Scan for the cell matching the given text and deliver its (X, Y) coordinate at center. 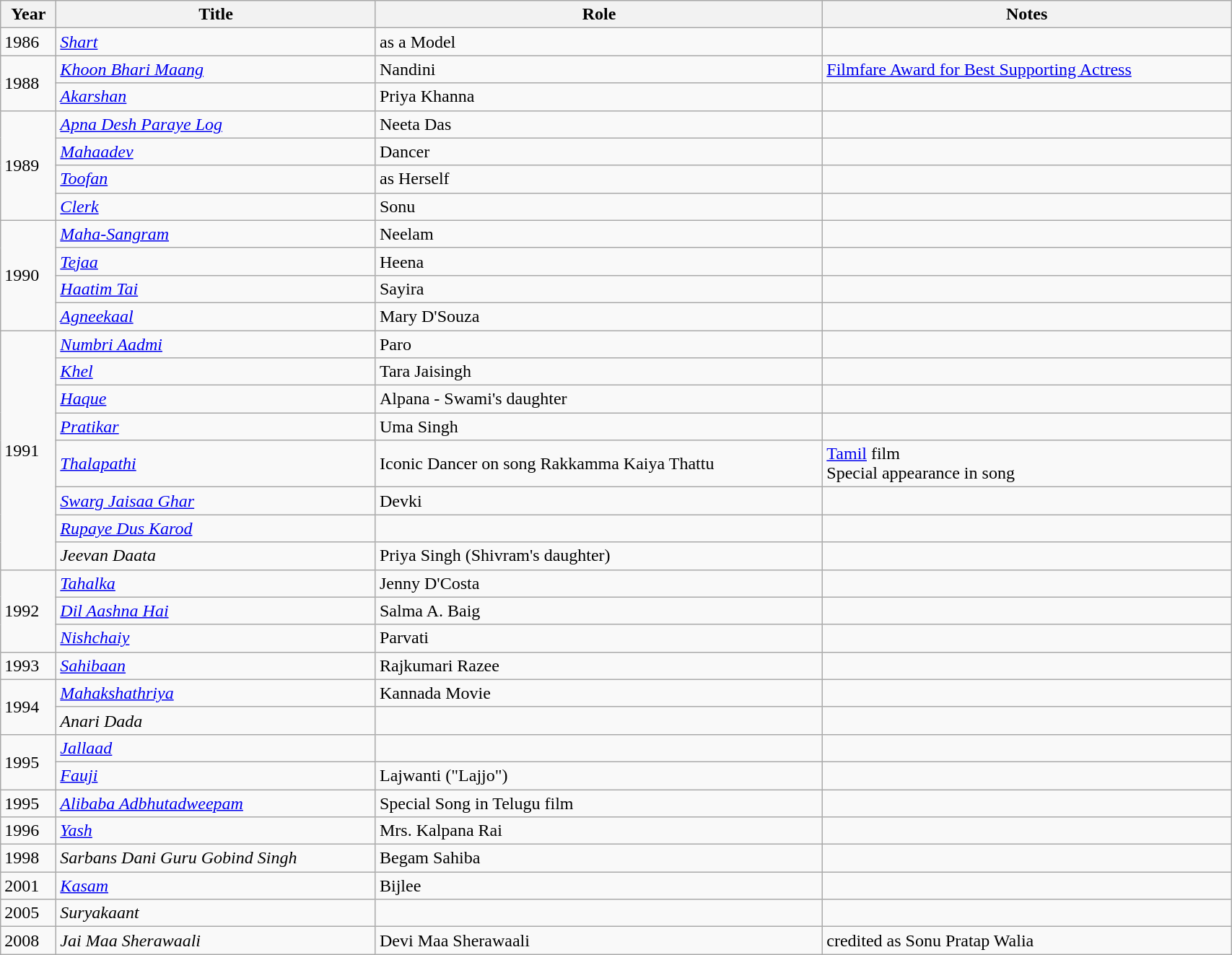
Begam Sahiba (599, 858)
Dil Aashna Hai (217, 611)
1994 (29, 707)
Sonu (599, 206)
Swarg Jaisaa Ghar (217, 501)
Kasam (217, 886)
Tejaa (217, 261)
as a Model (599, 42)
Akarshan (217, 97)
Alibaba Adbhutadweepam (217, 803)
Priya Singh (Shivram's daughter) (599, 556)
1996 (29, 831)
Maha-Sangram (217, 234)
Shart (217, 42)
Neelam (599, 234)
Yash (217, 831)
Neeta Das (599, 124)
Uma Singh (599, 427)
Devki (599, 501)
2008 (29, 941)
Title (217, 14)
Clerk (217, 206)
Special Song in Telugu film (599, 803)
Jai Maa Sherawaali (217, 941)
Heena (599, 261)
Sarbans Dani Guru Gobind Singh (217, 858)
Role (599, 14)
1992 (29, 611)
Haque (217, 399)
Parvati (599, 638)
Iconic Dancer on song Rakkamma Kaiya Thattu (599, 463)
Devi Maa Sherawaali (599, 941)
Jallaad (217, 748)
Filmfare Award for Best Supporting Actress (1027, 69)
Tara Jaisingh (599, 372)
Year (29, 14)
Kannada Movie (599, 693)
Haatim Tai (217, 289)
Sahibaan (217, 666)
Dancer (599, 152)
Nishchaiy (217, 638)
Suryakaant (217, 913)
Rajkumari Razee (599, 666)
1991 (29, 450)
Agneekaal (217, 316)
Khel (217, 372)
Thalapathi (217, 463)
1989 (29, 165)
1998 (29, 858)
Sayira (599, 289)
1986 (29, 42)
1993 (29, 666)
1988 (29, 83)
Nandini (599, 69)
credited as Sonu Pratap Walia (1027, 941)
Rupaye Dus Karod (217, 528)
Tahalka (217, 583)
Lajwanti ("Lajjo") (599, 775)
Numbri Aadmi (217, 344)
as Herself (599, 179)
Mahakshathriya (217, 693)
2001 (29, 886)
Mahaadev (217, 152)
Bijlee (599, 886)
Paro (599, 344)
Jenny D'Costa (599, 583)
Khoon Bhari Maang (217, 69)
Mrs. Kalpana Rai (599, 831)
Salma A. Baig (599, 611)
Anari Dada (217, 720)
Jeevan Daata (217, 556)
Pratikar (217, 427)
2005 (29, 913)
Mary D'Souza (599, 316)
1990 (29, 275)
Apna Desh Paraye Log (217, 124)
Priya Khanna (599, 97)
Tamil film Special appearance in song (1027, 463)
Toofan (217, 179)
Alpana - Swami's daughter (599, 399)
Notes (1027, 14)
Fauji (217, 775)
